Return the [x, y] coordinate for the center point of the cell that contains the specified text.  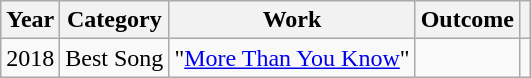
Year [30, 20]
Outcome [467, 20]
2018 [30, 58]
Category [114, 20]
Best Song [114, 58]
"More Than You Know" [292, 58]
Work [292, 20]
